From the cell containing the given text, extract its center point as (X, Y) coordinate. 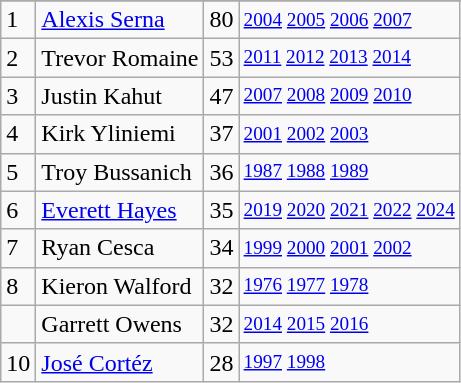
28 (222, 362)
Kieron Walford (120, 286)
10 (18, 362)
José Cortéz (120, 362)
80 (222, 20)
1997 1998 (349, 362)
5 (18, 172)
1999 2000 2001 2002 (349, 248)
Trevor Romaine (120, 58)
1987 1988 1989 (349, 172)
47 (222, 96)
2001 2002 2003 (349, 134)
35 (222, 210)
1 (18, 20)
2 (18, 58)
Everett Hayes (120, 210)
37 (222, 134)
2014 2015 2016 (349, 324)
2019 2020 2021 2022 2024 (349, 210)
3 (18, 96)
2004 2005 2006 2007 (349, 20)
Troy Bussanich (120, 172)
8 (18, 286)
2011 2012 2013 2014 (349, 58)
Garrett Owens (120, 324)
Ryan Cesca (120, 248)
Justin Kahut (120, 96)
53 (222, 58)
4 (18, 134)
6 (18, 210)
36 (222, 172)
2007 2008 2009 2010 (349, 96)
1976 1977 1978 (349, 286)
Alexis Serna (120, 20)
7 (18, 248)
34 (222, 248)
Kirk Yliniemi (120, 134)
